For the text-containing cell, return its midpoint in [X, Y] coordinate format. 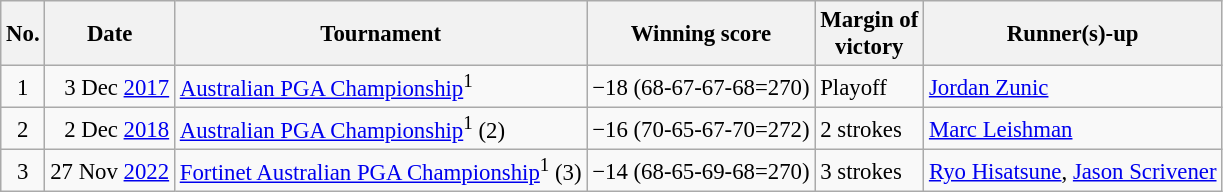
2 Dec 2018 [110, 129]
Date [110, 34]
Australian PGA Championship1 [380, 87]
Margin ofvictory [870, 34]
Ryo Hisatsune, Jason Scrivener [1073, 171]
−14 (68-65-69-68=270) [701, 171]
3 [23, 171]
Winning score [701, 34]
No. [23, 34]
3 Dec 2017 [110, 87]
2 [23, 129]
3 strokes [870, 171]
1 [23, 87]
27 Nov 2022 [110, 171]
2 strokes [870, 129]
Jordan Zunic [1073, 87]
Fortinet Australian PGA Championship1 (3) [380, 171]
Runner(s)-up [1073, 34]
−16 (70-65-67-70=272) [701, 129]
Playoff [870, 87]
Marc Leishman [1073, 129]
Australian PGA Championship1 (2) [380, 129]
−18 (68-67-67-68=270) [701, 87]
Tournament [380, 34]
